Locate the cell with the specified text and output its (x, y) center coordinate. 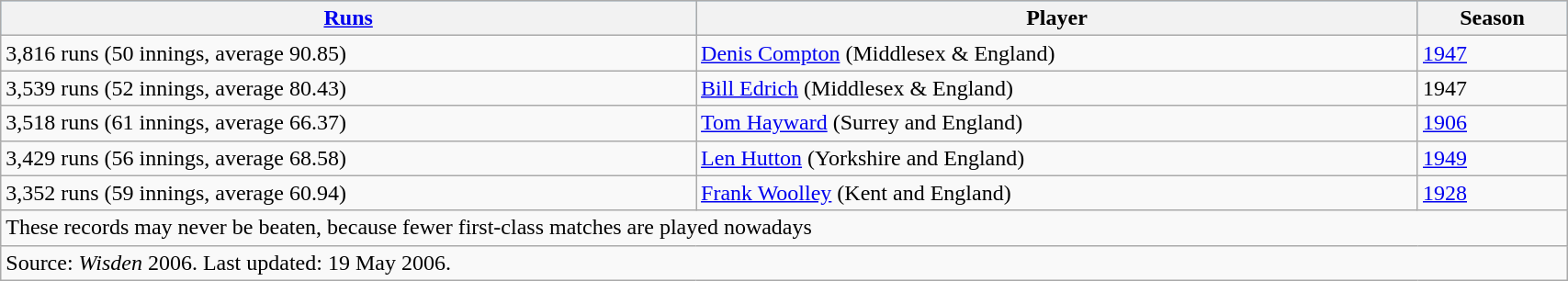
3,816 runs (50 innings, average 90.85) (349, 53)
3,352 runs (59 innings, average 60.94) (349, 193)
Tom Hayward (Surrey and England) (1057, 123)
Player (1057, 18)
1949 (1492, 158)
These records may never be beaten, because fewer first-class matches are played nowadays (784, 228)
Len Hutton (Yorkshire and England) (1057, 158)
3,429 runs (56 innings, average 68.58) (349, 158)
3,518 runs (61 innings, average 66.37) (349, 123)
Runs (349, 18)
Bill Edrich (Middlesex & England) (1057, 88)
1906 (1492, 123)
3,539 runs (52 innings, average 80.43) (349, 88)
Source: Wisden 2006. Last updated: 19 May 2006. (784, 263)
1928 (1492, 193)
Season (1492, 18)
Frank Woolley (Kent and England) (1057, 193)
Denis Compton (Middlesex & England) (1057, 53)
